Detect which cell encompasses the target text, then output its (x, y) center coordinate. 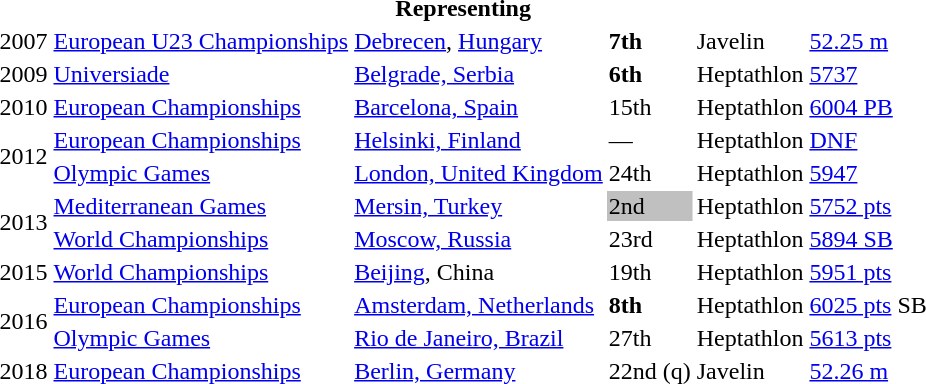
8th (650, 305)
Beijing, China (479, 272)
Helsinki, Finland (479, 140)
— (650, 140)
London, United Kingdom (479, 173)
Moscow, Russia (479, 239)
24th (650, 173)
7th (650, 41)
Debrecen, Hungary (479, 41)
European U23 Championships (201, 41)
Barcelona, Spain (479, 107)
Amsterdam, Netherlands (479, 305)
27th (650, 338)
Mersin, Turkey (479, 206)
19th (650, 272)
2nd (650, 206)
Belgrade, Serbia (479, 74)
23rd (650, 239)
6th (650, 74)
Javelin (750, 41)
15th (650, 107)
Rio de Janeiro, Brazil (479, 338)
Mediterranean Games (201, 206)
Universiade (201, 74)
